Locate the cell with the specified text and output its [x, y] center coordinate. 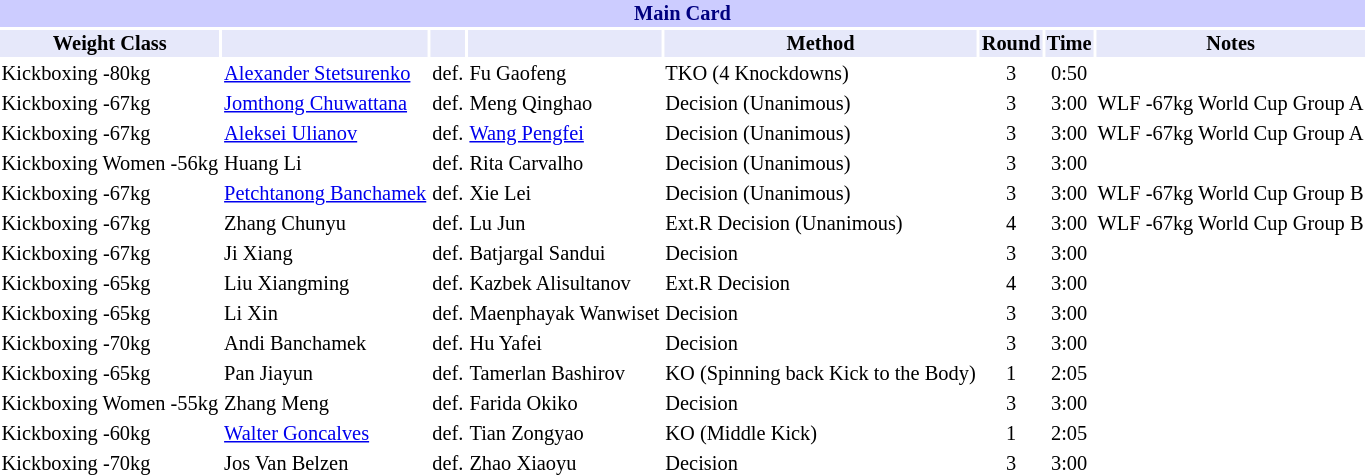
Walter Goncalves [326, 434]
Ext.R Decision (Unanimous) [820, 224]
Huang Li [326, 164]
Ext.R Decision [820, 284]
Andi Banchamek [326, 344]
KO (Middle Kick) [820, 434]
Petchtanong Banchamek [326, 194]
Kickboxing Women -56kg [110, 164]
Farida Okiko [564, 404]
Pan Jiayun [326, 374]
Method [820, 44]
Lu Jun [564, 224]
Kickboxing -70kg [110, 344]
Kickboxing -60kg [110, 434]
Rita Carvalho [564, 164]
Main Card [682, 14]
Zhang Meng [326, 404]
Batjargal Sandui [564, 254]
Xie Lei [564, 194]
Wang Pengfei [564, 134]
Fu Gaofeng [564, 74]
0:50 [1069, 74]
Tamerlan Bashirov [564, 374]
Maenphayak Wanwiset [564, 314]
Jomthong Chuwattana [326, 104]
TKO (4 Knockdowns) [820, 74]
Tian Zongyao [564, 434]
Time [1069, 44]
Aleksei Ulianov [326, 134]
Hu Yafei [564, 344]
Alexander Stetsurenko [326, 74]
Meng Qinghao [564, 104]
Li Xin [326, 314]
Kickboxing -80kg [110, 74]
Notes [1230, 44]
Kazbek Alisultanov [564, 284]
Ji Xiang [326, 254]
Liu Xiangming [326, 284]
KO (Spinning back Kick to the Body) [820, 374]
Weight Class [110, 44]
Zhang Chunyu [326, 224]
Round [1011, 44]
Kickboxing Women -55kg [110, 404]
